Provide the (x, y) coordinate of the cell's center where the given text is located.  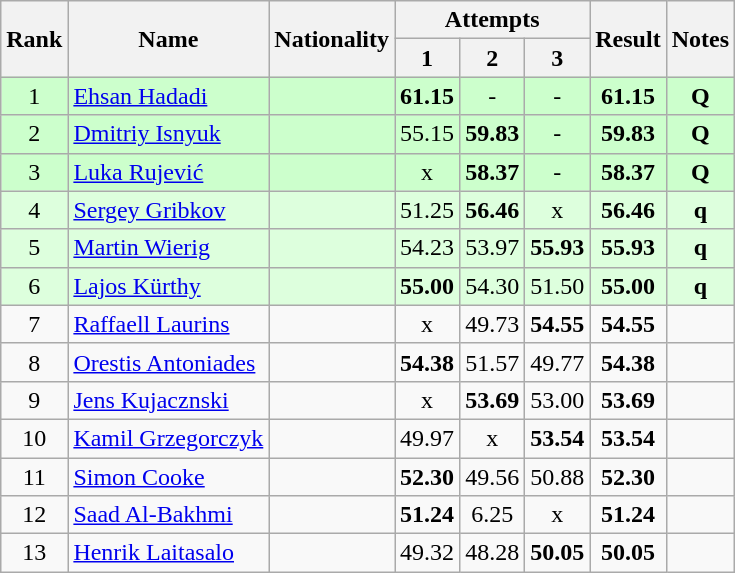
49.32 (428, 553)
54.30 (492, 286)
54.23 (428, 248)
51.25 (428, 210)
Attempts (492, 20)
6 (34, 286)
Dmitriy Isnyuk (168, 134)
Martin Wierig (168, 248)
10 (34, 438)
Simon Cooke (168, 477)
13 (34, 553)
8 (34, 362)
49.97 (428, 438)
48.28 (492, 553)
12 (34, 515)
Henrik Laitasalo (168, 553)
Result (628, 39)
51.57 (492, 362)
9 (34, 400)
Name (168, 39)
Saad Al-Bakhmi (168, 515)
55.15 (428, 134)
Luka Rujević (168, 172)
7 (34, 324)
51.50 (558, 286)
Kamil Grzegorczyk (168, 438)
6.25 (492, 515)
Lajos Kürthy (168, 286)
53.00 (558, 400)
Raffaell Laurins (168, 324)
49.77 (558, 362)
4 (34, 210)
5 (34, 248)
Rank (34, 39)
50.88 (558, 477)
53.97 (492, 248)
Orestis Antoniades (168, 362)
49.73 (492, 324)
Sergey Gribkov (168, 210)
Ehsan Hadadi (168, 96)
49.56 (492, 477)
Notes (700, 39)
Jens Kujacznski (168, 400)
11 (34, 477)
Nationality (332, 39)
